For the text-containing cell, return its midpoint in [X, Y] coordinate format. 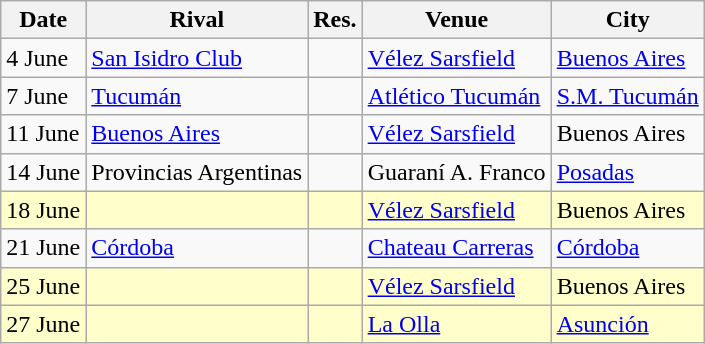
S.M. Tucumán [628, 96]
21 June [44, 248]
27 June [44, 324]
18 June [44, 210]
Rival [197, 20]
Venue [456, 20]
4 June [44, 58]
25 June [44, 286]
San Isidro Club [197, 58]
Chateau Carreras [456, 248]
Atlético Tucumán [456, 96]
Res. [335, 20]
7 June [44, 96]
Posadas [628, 172]
Asunción [628, 324]
Guaraní A. Franco [456, 172]
11 June [44, 134]
Provincias Argentinas [197, 172]
Date [44, 20]
14 June [44, 172]
La Olla [456, 324]
Tucumán [197, 96]
City [628, 20]
